Determine the [X, Y] coordinate at the center of the cell enclosing the given text.  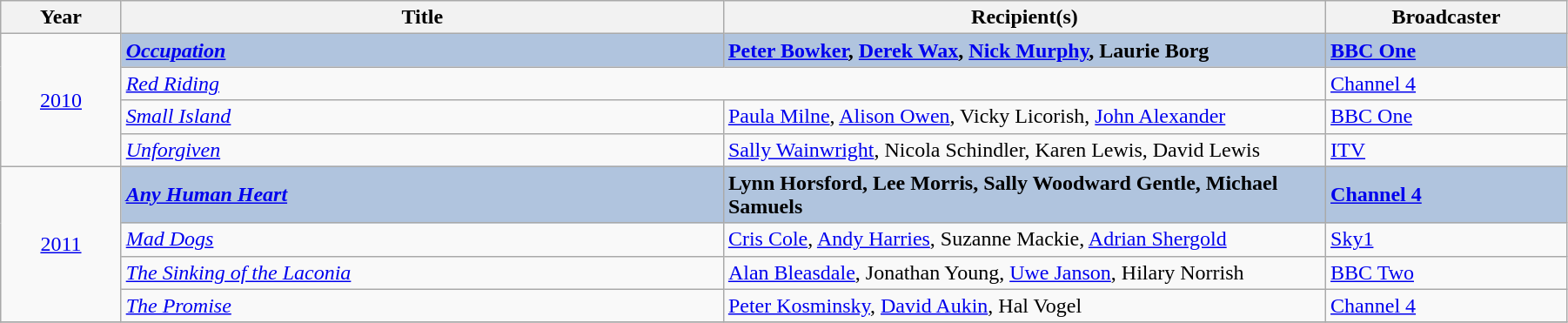
Recipient(s) [1024, 17]
Year [61, 17]
Mad Dogs [422, 239]
Red Riding [723, 84]
Lynn Horsford, Lee Morris, Sally Woodward Gentle, Michael Samuels [1024, 195]
Unforgiven [422, 150]
Paula Milne, Alison Owen, Vicky Licorish, John Alexander [1024, 117]
Any Human Heart [422, 195]
Alan Bleasdale, Jonathan Young, Uwe Janson, Hilary Norrish [1024, 273]
The Sinking of the Laconia [422, 273]
Sally Wainwright, Nicola Schindler, Karen Lewis, David Lewis [1024, 150]
ITV [1446, 150]
Broadcaster [1446, 17]
Peter Bowker, Derek Wax, Nick Murphy, Laurie Borg [1024, 50]
2011 [61, 244]
Sky1 [1446, 239]
2010 [61, 100]
Occupation [422, 50]
Small Island [422, 117]
Title [422, 17]
Cris Cole, Andy Harries, Suzanne Mackie, Adrian Shergold [1024, 239]
The Promise [422, 306]
Peter Kosminsky, David Aukin, Hal Vogel [1024, 306]
BBC Two [1446, 273]
